Find where the given text appears and provide that cell's center as (X, Y) coordinate. 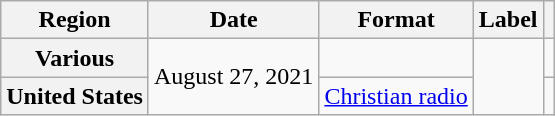
United States (75, 96)
Label (508, 20)
Various (75, 58)
Region (75, 20)
August 27, 2021 (233, 77)
Date (233, 20)
Christian radio (396, 96)
Format (396, 20)
